Locate the cell with the specified text and output its (X, Y) center coordinate. 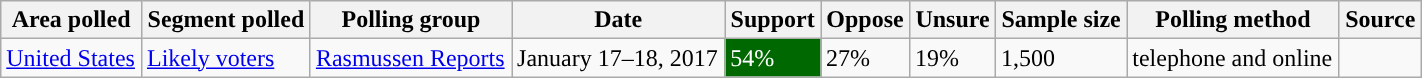
Segment polled (226, 20)
54% (773, 58)
Unsure (953, 20)
Rasmussen Reports (410, 58)
1,500 (1060, 58)
Support (773, 20)
telephone and online (1234, 58)
19% (953, 58)
Oppose (864, 20)
Polling method (1234, 20)
January 17–18, 2017 (618, 58)
United States (72, 58)
Likely voters (226, 58)
Area polled (72, 20)
27% (864, 58)
Source (1380, 20)
Date (618, 20)
Polling group (410, 20)
Sample size (1060, 20)
